Find where the given text appears and provide that cell's center as [x, y] coordinate. 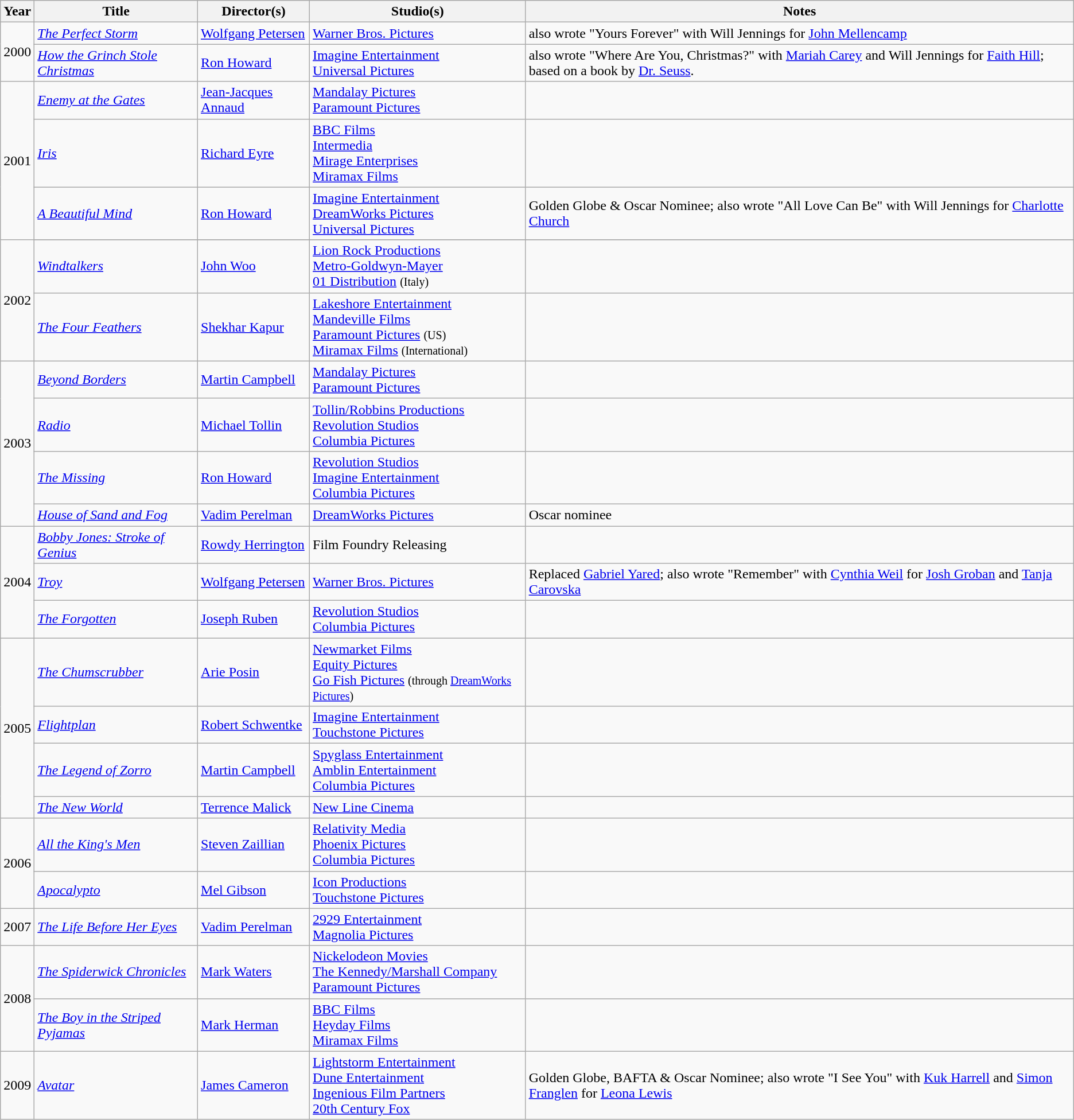
Troy [116, 582]
Michael Tollin [254, 425]
Avatar [116, 1086]
also wrote "Yours Forever" with Will Jennings for John Mellencamp [800, 33]
All the King's Men [116, 845]
Newmarket FilmsEquity PicturesGo Fish Pictures (through DreamWorks Pictures) [418, 672]
also wrote "Where Are You, Christmas?" with Mariah Carey and Will Jennings for Faith Hill; based on a book by Dr. Seuss. [800, 63]
Title [116, 11]
How the Grinch Stole Christmas [116, 63]
Nickelodeon MoviesThe Kennedy/Marshall CompanyParamount Pictures [418, 972]
Radio [116, 425]
Imagine EntertainmentUniversal Pictures [418, 63]
Spyglass EntertainmentAmblin EntertainmentColumbia Pictures [418, 770]
2005 [17, 728]
Golden Globe, BAFTA & Oscar Nominee; also wrote "I See You" with Kuk Harrell and Simon Franglen for Leona Lewis [800, 1086]
Flightplan [116, 725]
Shekhar Kapur [254, 327]
The Legend of Zorro [116, 770]
2000 [17, 52]
New Line Cinema [418, 807]
Film Foundry Releasing [418, 544]
Mel Gibson [254, 889]
Jean-Jacques Annaud [254, 100]
BBC FilmsHeyday FilmsMiramax Films [418, 1025]
The Forgotten [116, 620]
Iris [116, 153]
A Beautiful Mind [116, 213]
2004 [17, 582]
Icon ProductionsTouchstone Pictures [418, 889]
Revolution StudiosImagine EntertainmentColumbia Pictures [418, 477]
Mark Herman [254, 1025]
Replaced Gabriel Yared; also wrote "Remember" with Cynthia Weil for Josh Groban and Tanja Carovska [800, 582]
House of Sand and Fog [116, 515]
Apocalypto [116, 889]
Director(s) [254, 11]
DreamWorks Pictures [418, 515]
James Cameron [254, 1086]
2007 [17, 927]
Relativity MediaPhoenix PicturesColumbia Pictures [418, 845]
Lion Rock ProductionsMetro-Goldwyn-Mayer 01 Distribution (Italy) [418, 266]
Windtalkers [116, 266]
The New World [116, 807]
The Spiderwick Chronicles [116, 972]
The Boy in the Striped Pyjamas [116, 1025]
Beyond Borders [116, 380]
Imagine EntertainmentTouchstone Pictures [418, 725]
2929 EntertainmentMagnolia Pictures [418, 927]
Bobby Jones: Stroke of Genius [116, 544]
John Woo [254, 266]
Lakeshore EntertainmentMandeville FilmsParamount Pictures (US)Miramax Films (International) [418, 327]
Enemy at the Gates [116, 100]
Imagine EntertainmentDreamWorks PicturesUniversal Pictures [418, 213]
2008 [17, 998]
The Chumscrubber [116, 672]
Tollin/Robbins ProductionsRevolution StudiosColumbia Pictures [418, 425]
2003 [17, 443]
Rowdy Herrington [254, 544]
Steven Zaillian [254, 845]
2001 [17, 161]
BBC FilmsIntermediaMirage EnterprisesMiramax Films [418, 153]
Robert Schwentke [254, 725]
Mark Waters [254, 972]
2006 [17, 863]
The Perfect Storm [116, 33]
Golden Globe & Oscar Nominee; also wrote "All Love Can Be" with Will Jennings for Charlotte Church [800, 213]
The Four Feathers [116, 327]
Oscar nominee [800, 515]
The Missing [116, 477]
Year [17, 11]
Arie Posin [254, 672]
Joseph Ruben [254, 620]
Notes [800, 11]
Lightstorm EntertainmentDune EntertainmentIngenious Film Partners20th Century Fox [418, 1086]
2009 [17, 1086]
The Life Before Her Eyes [116, 927]
Studio(s) [418, 11]
Richard Eyre [254, 153]
Revolution StudiosColumbia Pictures [418, 620]
2002 [17, 301]
Terrence Malick [254, 807]
